Locate the cell with the specified text and output its (X, Y) center coordinate. 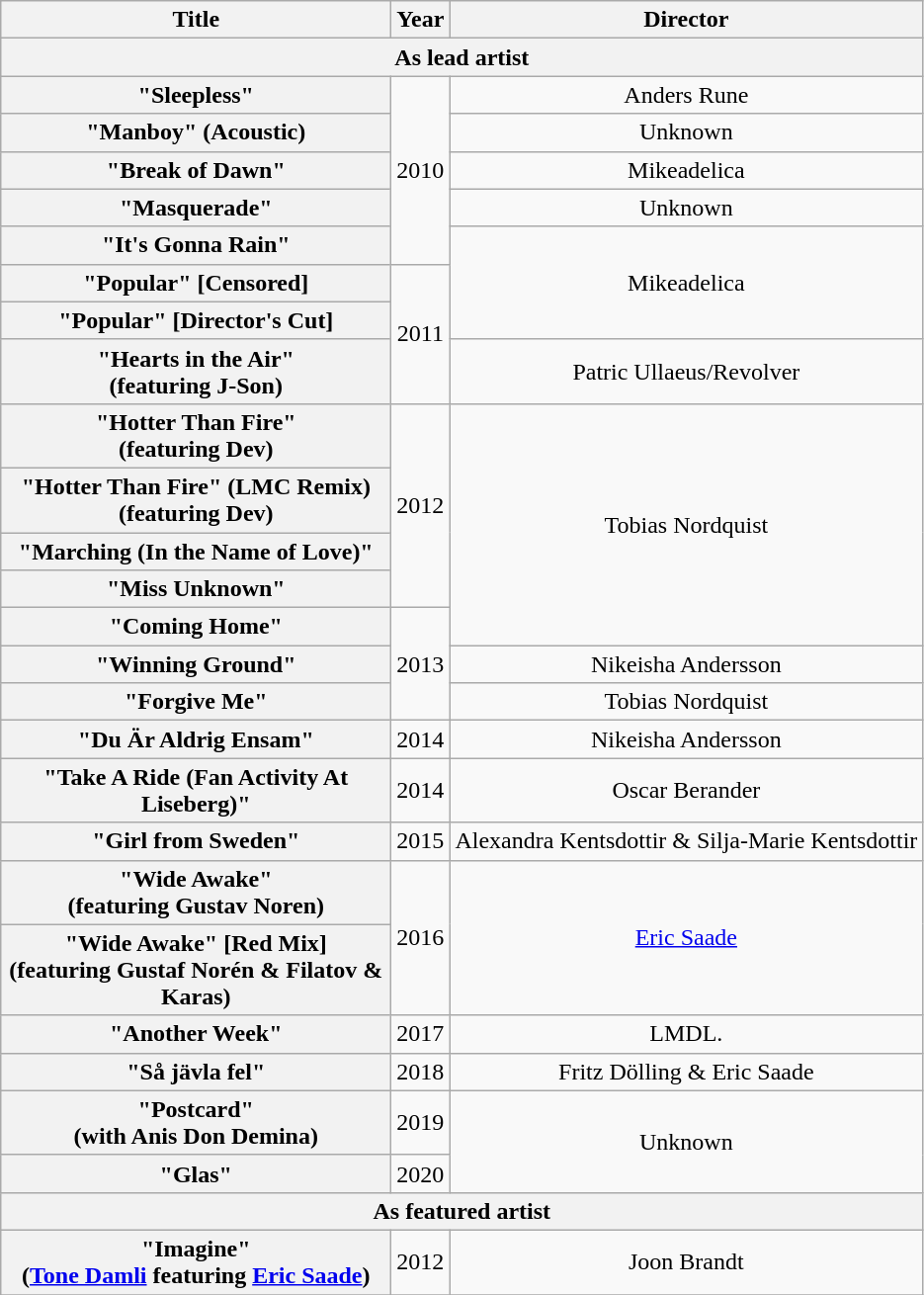
"Wide Awake" [Red Mix](featuring Gustaf Norén & Filatov & Karas) (196, 970)
"Winning Ground" (196, 664)
2019 (421, 1123)
"Glas" (196, 1173)
"Så jävla fel" (196, 1072)
"Coming Home" (196, 627)
"Hearts in the Air"(featuring J-Son) (196, 372)
"Forgive Me" (196, 702)
Fritz Dölling & Eric Saade (686, 1072)
"Another Week" (196, 1034)
2017 (421, 1034)
Joon Brandt (686, 1261)
"Postcard"(with Anis Don Demina) (196, 1123)
Oscar Berander (686, 791)
"Hotter Than Fire"(featuring Dev) (196, 435)
LMDL. (686, 1034)
"Marching (In the Name of Love)" (196, 551)
2020 (421, 1173)
"Miss Unknown" (196, 589)
2010 (421, 170)
2018 (421, 1072)
Anders Rune (686, 95)
"Du Är Aldrig Ensam" (196, 739)
Year (421, 20)
Director (686, 20)
"Popular" [Director's Cut] (196, 320)
Patric Ullaeus/Revolver (686, 372)
"Manboy" (Acoustic) (196, 132)
"Break of Dawn" (196, 170)
Eric Saade (686, 937)
"Girl from Sweden" (196, 841)
2013 (421, 664)
"Masquerade" (196, 208)
"Imagine"(Tone Damli featuring Eric Saade) (196, 1261)
"Popular" [Censored] (196, 283)
2011 (421, 334)
"Sleepless" (196, 95)
"Hotter Than Fire" (LMC Remix)(featuring Dev) (196, 500)
"Take A Ride (Fan Activity At Liseberg)" (196, 791)
As lead artist (462, 57)
"It's Gonna Rain" (196, 245)
2016 (421, 937)
2015 (421, 841)
Alexandra Kentsdottir & Silja-Marie Kentsdottir (686, 841)
Title (196, 20)
As featured artist (462, 1211)
"Wide Awake"(featuring Gustav Noren) (196, 892)
